Find where the given text appears and provide that cell's center as [X, Y] coordinate. 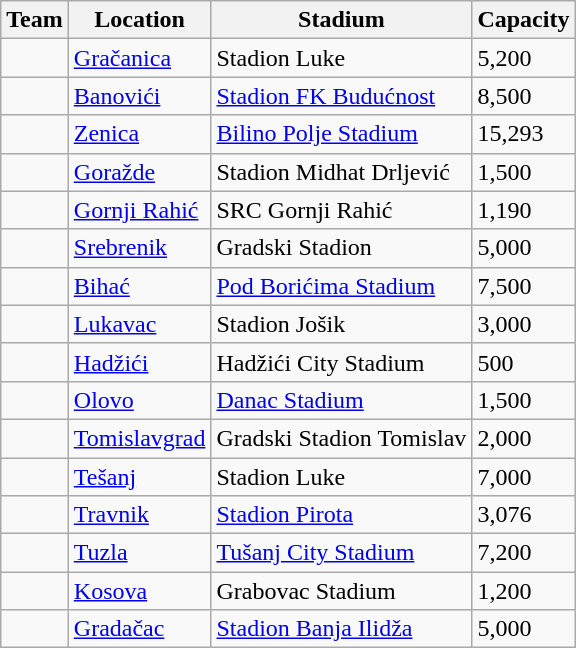
Lukavac [140, 324]
Danac Stadium [342, 400]
Goražde [140, 172]
Kosova [140, 591]
Stadion Pirota [342, 515]
Banovići [140, 96]
Stadion Midhat Drljević [342, 172]
Pod Borićima Stadium [342, 286]
Hadžići City Stadium [342, 362]
Srebrenik [140, 248]
2,000 [524, 438]
Olovo [140, 400]
Gradačac [140, 629]
Travnik [140, 515]
3,076 [524, 515]
Bilino Polje Stadium [342, 134]
5,200 [524, 58]
Location [140, 20]
Zenica [140, 134]
Gradski Stadion Tomislav [342, 438]
Stadion Jošik [342, 324]
1,190 [524, 210]
1,200 [524, 591]
Gračanica [140, 58]
Bihać [140, 286]
Grabovac Stadium [342, 591]
Tuzla [140, 553]
Stadium [342, 20]
Tušanj City Stadium [342, 553]
Gornji Rahić [140, 210]
Hadžići [140, 362]
Stadion FK Budućnost [342, 96]
8,500 [524, 96]
Tešanj [140, 477]
Capacity [524, 20]
7,000 [524, 477]
SRC Gornji Rahić [342, 210]
3,000 [524, 324]
Tomislavgrad [140, 438]
7,500 [524, 286]
500 [524, 362]
Team [35, 20]
Gradski Stadion [342, 248]
7,200 [524, 553]
15,293 [524, 134]
Stadion Banja Ilidža [342, 629]
